Find where the given text appears and provide that cell's center as (x, y) coordinate. 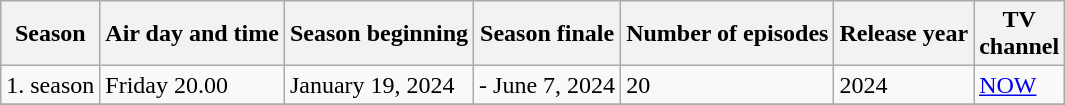
1. season (50, 85)
- June 7, 2024 (548, 85)
Season beginning (378, 34)
Season finale (548, 34)
Friday 20.00 (192, 85)
Season (50, 34)
Number of episodes (728, 34)
Release year (904, 34)
TVchannel (1020, 34)
NOW (1020, 85)
2024 (904, 85)
Air day and time (192, 34)
20 (728, 85)
January 19, 2024 (378, 85)
